For the text-containing cell, return its midpoint in (X, Y) coordinate format. 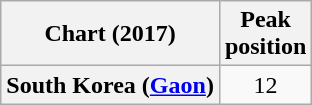
South Korea (Gaon) (110, 85)
12 (265, 85)
Chart (2017) (110, 34)
Peakposition (265, 34)
